Locate the cell with the specified text and output its [X, Y] center coordinate. 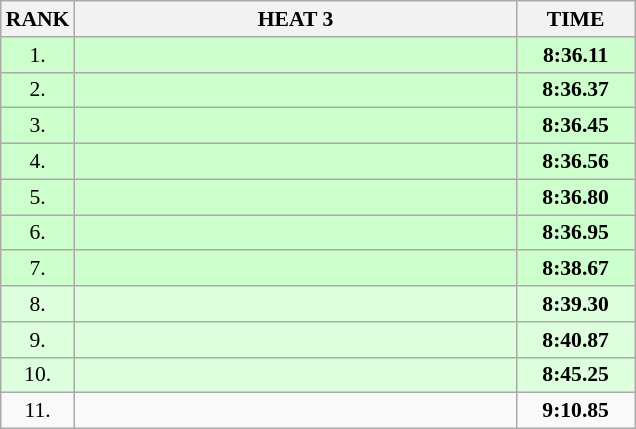
8:36.37 [576, 90]
HEAT 3 [295, 19]
8:38.67 [576, 269]
5. [38, 197]
6. [38, 233]
8:40.87 [576, 340]
8:36.11 [576, 55]
2. [38, 90]
8:36.95 [576, 233]
7. [38, 269]
3. [38, 126]
1. [38, 55]
9. [38, 340]
8:39.30 [576, 304]
8:45.25 [576, 375]
4. [38, 162]
TIME [576, 19]
RANK [38, 19]
8. [38, 304]
8:36.80 [576, 197]
8:36.45 [576, 126]
9:10.85 [576, 411]
11. [38, 411]
8:36.56 [576, 162]
10. [38, 375]
